Locate the cell with the specified text and output its (x, y) center coordinate. 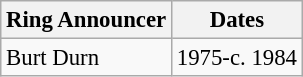
Burt Durn (86, 58)
1975-c. 1984 (236, 58)
Dates (236, 20)
Ring Announcer (86, 20)
